Locate the cell with the specified text and output its (X, Y) center coordinate. 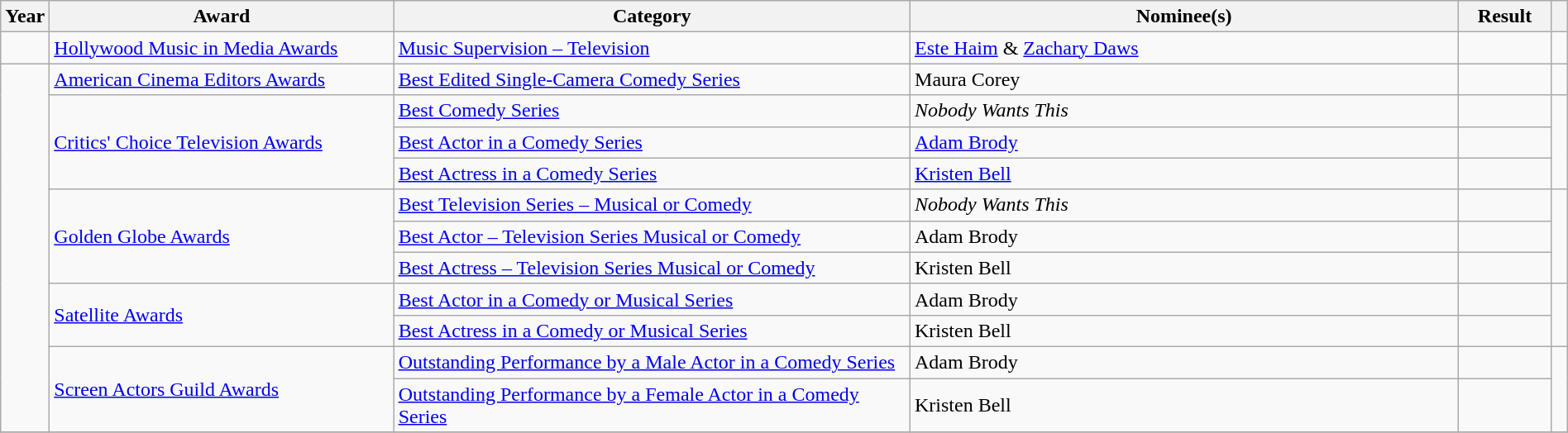
Outstanding Performance by a Female Actor in a Comedy Series (652, 405)
Golden Globe Awards (222, 236)
Outstanding Performance by a Male Actor in a Comedy Series (652, 362)
Music Supervision – Television (652, 48)
Best Television Series – Musical or Comedy (652, 205)
Best Actress in a Comedy Series (652, 174)
Best Actress in a Comedy or Musical Series (652, 331)
Best Actress – Television Series Musical or Comedy (652, 268)
Nominee(s) (1184, 17)
Best Actor in a Comedy or Musical Series (652, 299)
Result (1505, 17)
Award (222, 17)
Best Comedy Series (652, 111)
Year (25, 17)
Este Haim & Zachary Daws (1184, 48)
Critics' Choice Television Awards (222, 142)
Screen Actors Guild Awards (222, 388)
Best Actor – Television Series Musical or Comedy (652, 236)
American Cinema Editors Awards (222, 79)
Category (652, 17)
Best Edited Single-Camera Comedy Series (652, 79)
Best Actor in a Comedy Series (652, 142)
Satellite Awards (222, 315)
Hollywood Music in Media Awards (222, 48)
Maura Corey (1184, 79)
